Detect which cell encompasses the target text, then output its [x, y] center coordinate. 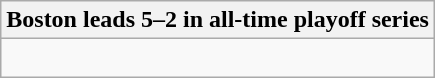
Boston leads 5–2 in all-time playoff series [218, 20]
